Detect which cell encompasses the target text, then output its (X, Y) center coordinate. 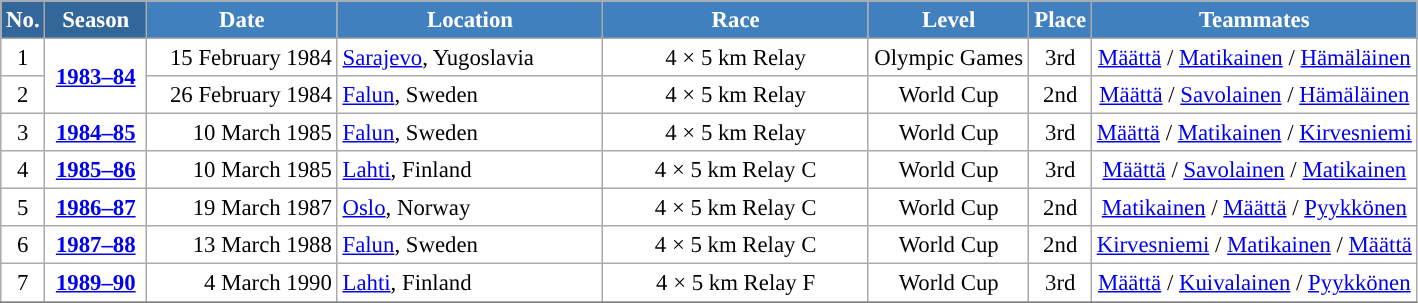
26 February 1984 (242, 95)
Määttä / Savolainen / Hämäläinen (1254, 95)
Määttä / Matikainen / Hämäläinen (1254, 58)
1983–84 (96, 76)
1985–86 (96, 170)
2 (23, 95)
4 (23, 170)
1986–87 (96, 208)
3 (23, 133)
Sarajevo, Yugoslavia (470, 58)
13 March 1988 (242, 245)
4 March 1990 (242, 283)
19 March 1987 (242, 208)
Race (736, 20)
Oslo, Norway (470, 208)
Määttä / Matikainen / Kirvesniemi (1254, 133)
Teammates (1254, 20)
Location (470, 20)
Matikainen / Määttä / Pyykkönen (1254, 208)
No. (23, 20)
1 (23, 58)
1989–90 (96, 283)
5 (23, 208)
Level (948, 20)
1987–88 (96, 245)
Date (242, 20)
Määttä / Kuivalainen / Pyykkönen (1254, 283)
15 February 1984 (242, 58)
6 (23, 245)
Kirvesniemi / Matikainen / Määttä (1254, 245)
7 (23, 283)
Place (1060, 20)
Olympic Games (948, 58)
1984–85 (96, 133)
4 × 5 km Relay F (736, 283)
Määttä / Savolainen / Matikainen (1254, 170)
Season (96, 20)
